Detect which cell encompasses the target text, then output its [x, y] center coordinate. 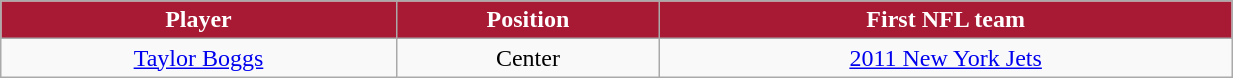
Taylor Boggs [198, 58]
Center [528, 58]
2011 New York Jets [946, 58]
First NFL team [946, 20]
Player [198, 20]
Position [528, 20]
